Detect which cell encompasses the target text, then output its [X, Y] center coordinate. 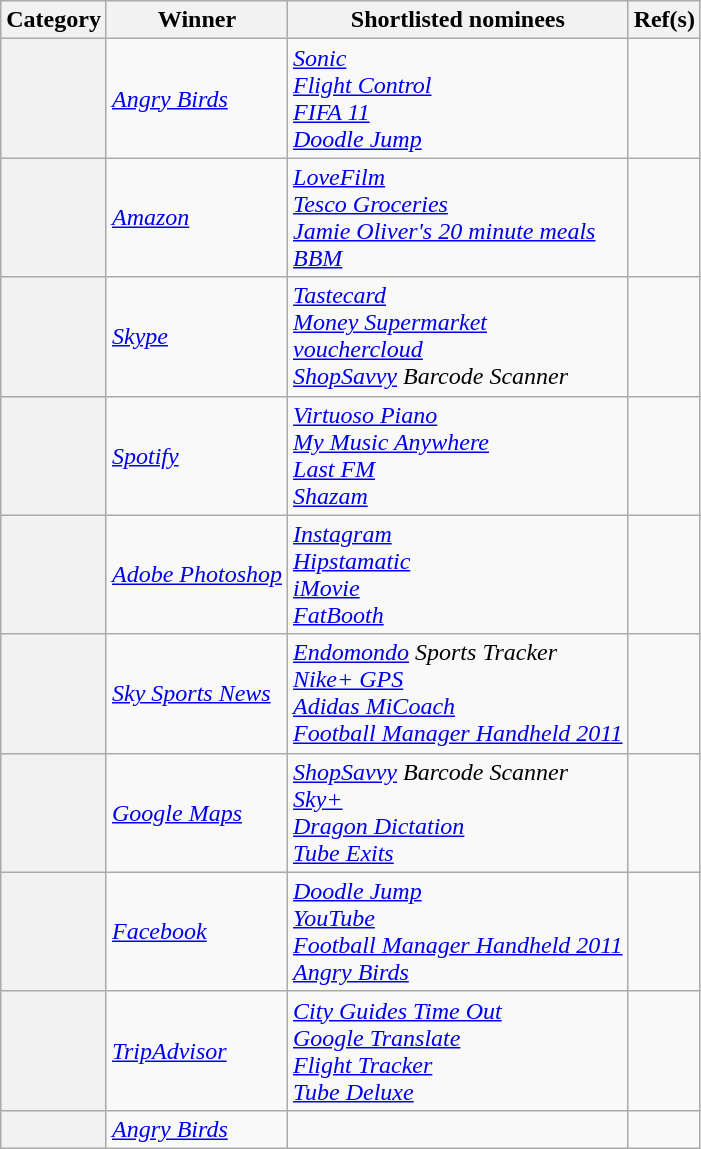
Endomondo Sports Tracker Nike+ GPS Adidas MiCoach Football Manager Handheld 2011 [458, 694]
Google Maps [196, 812]
ShopSavvy Barcode Scanner Sky+ Dragon Dictation Tube Exits [458, 812]
Skype [196, 336]
LoveFilm Tesco Groceries Jamie Oliver's 20 minute meals BBM [458, 218]
Sonic Flight Control FIFA 11 Doodle Jump [458, 98]
Shortlisted nominees [458, 20]
Amazon [196, 218]
Virtuoso Piano My Music Anywhere Last FM Shazam [458, 456]
Category [54, 20]
City Guides Time Out Google Translate Flight Tracker Tube Deluxe [458, 1050]
Sky Sports News [196, 694]
Spotify [196, 456]
Tastecard Money Supermarket vouchercloud ShopSavvy Barcode Scanner [458, 336]
Ref(s) [664, 20]
Adobe Photoshop [196, 574]
Instagram Hipstamatic iMovie FatBooth [458, 574]
TripAdvisor [196, 1050]
Facebook [196, 932]
Doodle Jump YouTube Football Manager Handheld 2011 Angry Birds [458, 932]
Winner [196, 20]
